For the text-containing cell, return its midpoint in [x, y] coordinate format. 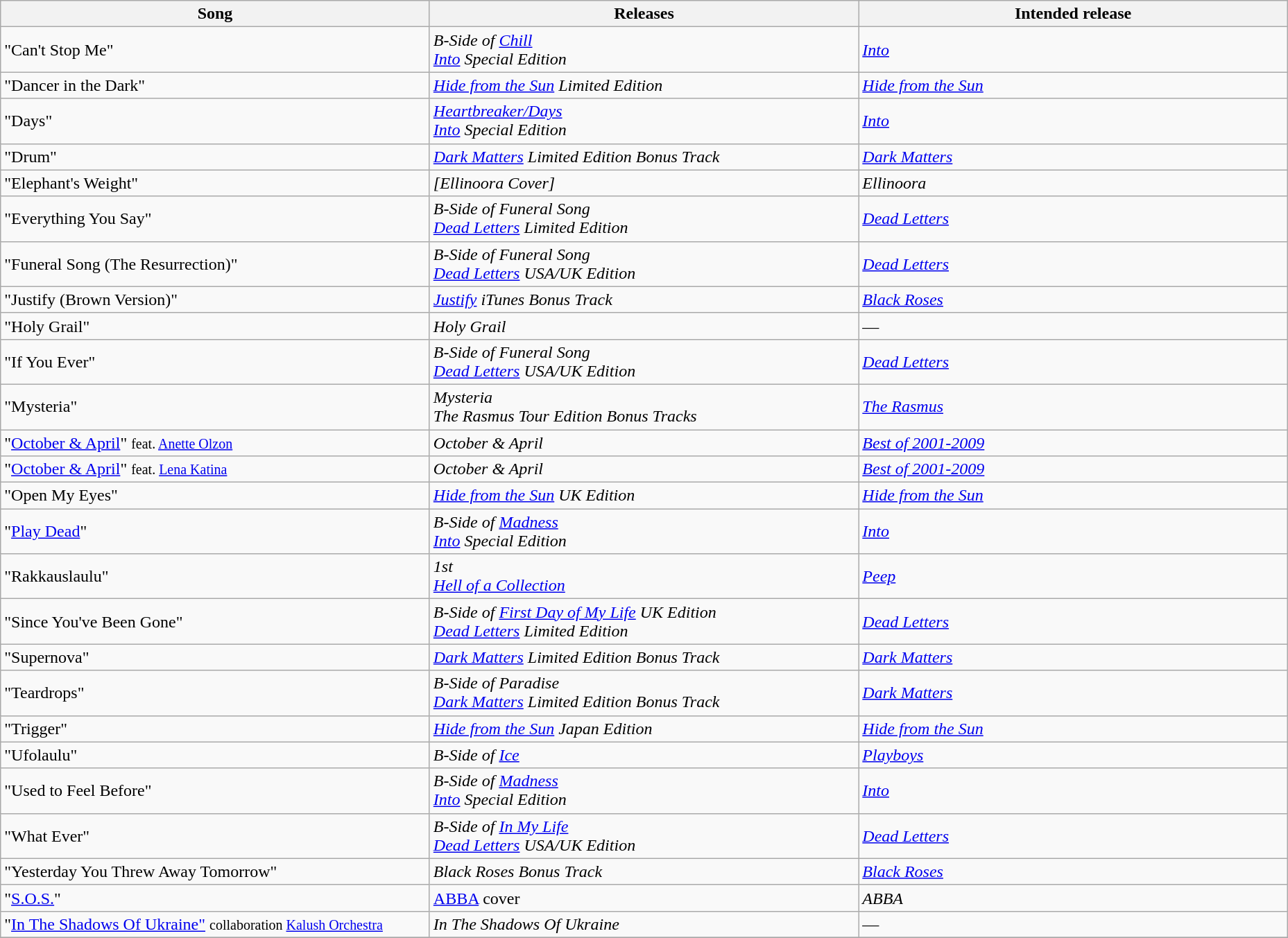
Hide from the Sun Japan Edition [644, 729]
"Dancer in the Dark" [215, 85]
"Drum" [215, 157]
"October & April" feat. Lena Katina [215, 469]
"Justify (Brown Version)" [215, 299]
"Funeral Song (The Resurrection)" [215, 263]
Releases [644, 14]
Heartbreaker/DaysInto Special Edition [644, 121]
ABBA [1074, 898]
"Can't Stop Me" [215, 50]
"Ufolaulu" [215, 755]
In The Shadows Of Ukraine [644, 924]
The Rasmus [1074, 406]
B-Side of First Day of My Life UK EditionDead Letters Limited Edition [644, 621]
Hide from the Sun UK Edition [644, 496]
Playboys [1074, 755]
"Used to Feel Before" [215, 790]
"Since You've Been Gone" [215, 621]
Song [215, 14]
B-Side of In My LifeDead Letters USA/UK Edition [644, 836]
ABBA cover [644, 898]
"Everything You Say" [215, 219]
"Days" [215, 121]
Ellinoora [1074, 183]
"S.O.S." [215, 898]
B-Side of ChillInto Special Edition [644, 50]
B-Side of Ice [644, 755]
MysteriaThe Rasmus Tour Edition Bonus Tracks [644, 406]
"In The Shadows Of Ukraine" collaboration Kalush Orchestra [215, 924]
Hide from the Sun Limited Edition [644, 85]
"Teardrops" [215, 693]
"Yesterday You Threw Away Tomorrow" [215, 871]
Black Roses Bonus Track [644, 871]
"October & April" feat. Anette Olzon [215, 443]
"Trigger" [215, 729]
[Ellinoora Cover] [644, 183]
1stHell of a Collection [644, 577]
"Play Dead" [215, 531]
Intended release [1074, 14]
Justify iTunes Bonus Track [644, 299]
B-Side of Funeral SongDead Letters Limited Edition [644, 219]
"Elephant's Weight" [215, 183]
"Open My Eyes" [215, 496]
"Rakkauslaulu" [215, 577]
"What Ever" [215, 836]
"If You Ever" [215, 362]
B-Side of ParadiseDark Matters Limited Edition Bonus Track [644, 693]
"Supernova" [215, 657]
"Holy Grail" [215, 326]
Peep [1074, 577]
"Mysteria" [215, 406]
Holy Grail [644, 326]
